Scan for the cell matching the given text and deliver its [x, y] coordinate at center. 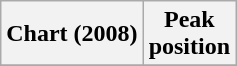
Chart (2008) [72, 34]
Peakposition [189, 34]
